Locate the cell with the specified text and output its (X, Y) center coordinate. 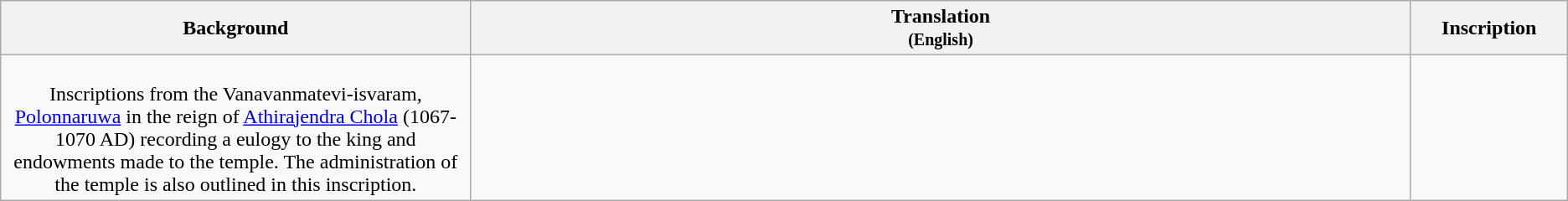
Translation(English) (941, 28)
Background (236, 28)
Inscription (1489, 28)
